Provide the (x, y) coordinate of the cell's center where the given text is located.  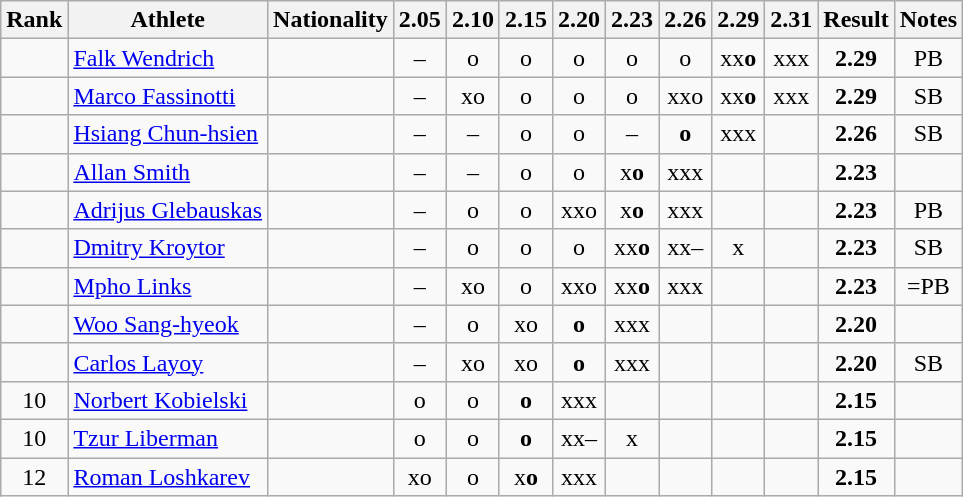
Tzur Liberman (168, 438)
=PB (928, 286)
2.10 (472, 20)
2.31 (792, 20)
12 (34, 477)
Rank (34, 20)
Roman Loshkarev (168, 477)
Nationality (331, 20)
Mpho Links (168, 286)
Adrijus Glebauskas (168, 210)
Allan Smith (168, 172)
Hsiang Chun-hsien (168, 134)
Woo Sang-hyeok (168, 324)
Norbert Kobielski (168, 400)
Falk Wendrich (168, 58)
Dmitry Kroytor (168, 248)
Marco Fassinotti (168, 96)
2.05 (420, 20)
Notes (928, 20)
Athlete (168, 20)
Carlos Layoy (168, 362)
Result (856, 20)
